For the text-containing cell, return its midpoint in (X, Y) coordinate format. 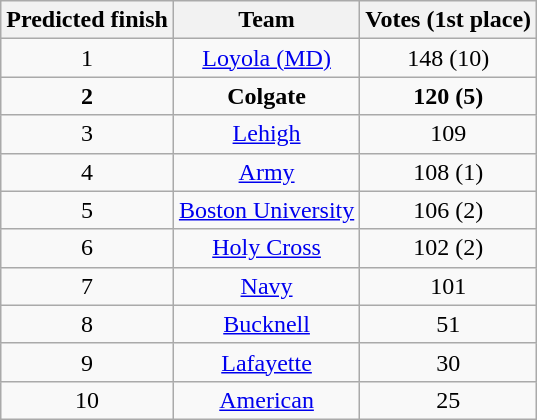
Colgate (266, 96)
30 (448, 362)
101 (448, 286)
4 (88, 172)
120 (5) (448, 96)
108 (1) (448, 172)
25 (448, 400)
102 (2) (448, 248)
Bucknell (266, 324)
Votes (1st place) (448, 20)
Boston University (266, 210)
American (266, 400)
Lehigh (266, 134)
Army (266, 172)
6 (88, 248)
1 (88, 58)
Holy Cross (266, 248)
Predicted finish (88, 20)
2 (88, 96)
51 (448, 324)
9 (88, 362)
3 (88, 134)
Lafayette (266, 362)
8 (88, 324)
Navy (266, 286)
106 (2) (448, 210)
148 (10) (448, 58)
Team (266, 20)
5 (88, 210)
Loyola (MD) (266, 58)
10 (88, 400)
109 (448, 134)
7 (88, 286)
